Output the [X, Y] coordinate of the center of the cell containing the given text.  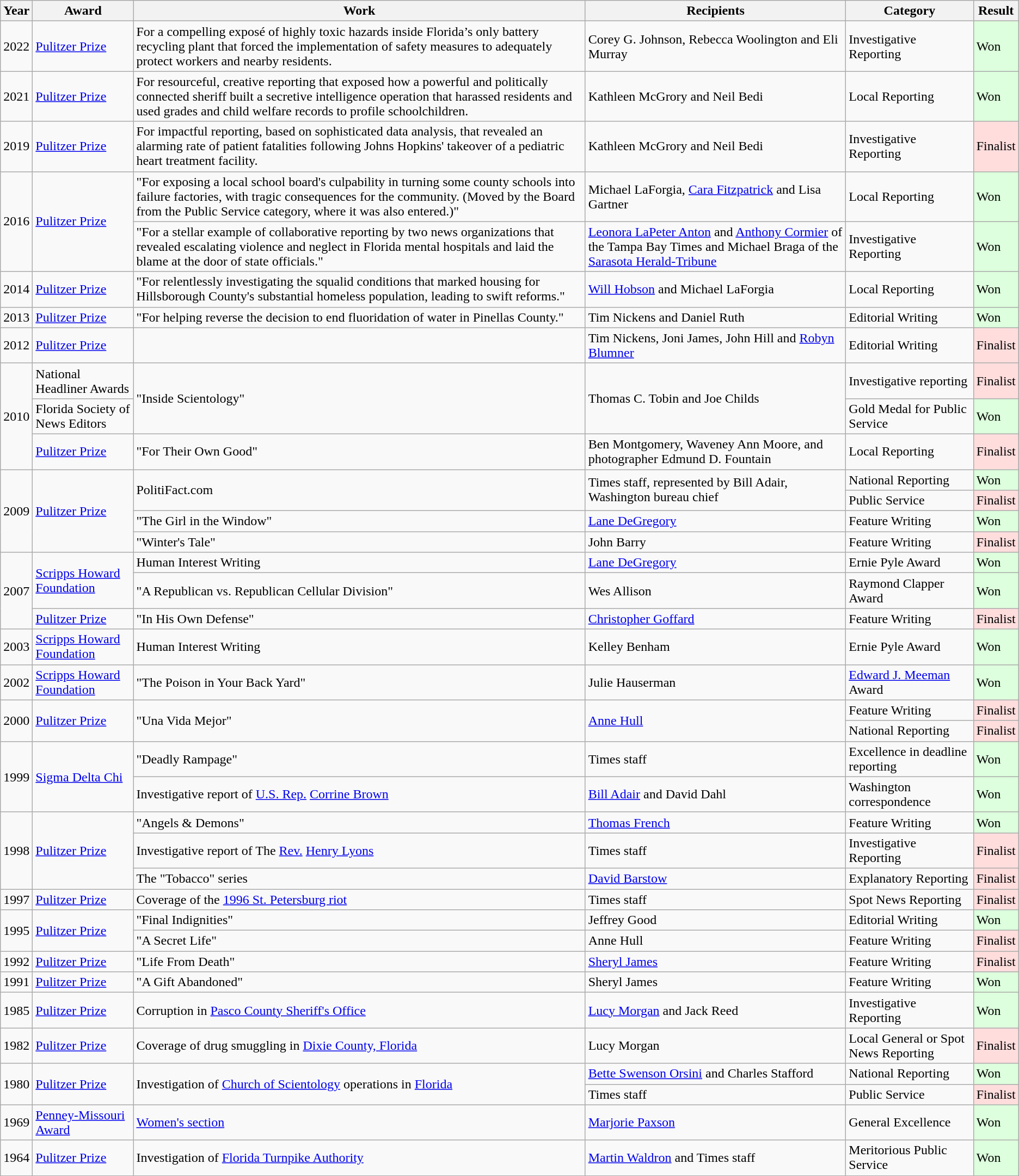
"Final Indignities" [359, 920]
Local General or Spot News Reporting [910, 1046]
Investigative reporting [910, 381]
Explanatory Reporting [910, 878]
Investigative report of U.S. Rep. Corrine Brown [359, 795]
David Barstow [715, 878]
Investigation of Church of Scientology operations in Florida [359, 1084]
Tim Nickens and Daniel Ruth [715, 317]
2016 [16, 221]
2002 [16, 682]
John Barry [715, 542]
Corey G. Johnson, Rebecca Woolington and Eli Murray [715, 46]
Will Hobson and Michael LaForgia [715, 290]
1999 [16, 777]
Recipients [715, 11]
Spot News Reporting [910, 900]
Excellence in deadline reporting [910, 759]
"A Secret Life" [359, 941]
Meritorious Public Service [910, 1158]
Women's section [359, 1122]
Bill Adair and David Dahl [715, 795]
Ben Montgomery, Waveney Ann Moore, and photographer Edmund D. Fountain [715, 452]
1997 [16, 900]
1982 [16, 1046]
Award [83, 11]
"Inside Scientology" [359, 398]
"Winter's Tale" [359, 542]
"Una Vida Mejor" [359, 721]
1995 [16, 931]
Lucy Morgan [715, 1046]
Investigation of Florida Turnpike Authority [359, 1158]
1964 [16, 1158]
"A Gift Abandoned" [359, 982]
Raymond Clapper Award [910, 591]
Marjorie Paxson [715, 1122]
Corruption in Pasco County Sheriff's Office [359, 1010]
Work [359, 11]
1969 [16, 1122]
Tim Nickens, Joni James, John Hill and Robyn Blumner [715, 345]
Bette Swenson Orsini and Charles Stafford [715, 1074]
2013 [16, 317]
"In His Own Defense" [359, 619]
2014 [16, 290]
Thomas French [715, 822]
"For Their Own Good" [359, 452]
2010 [16, 416]
2012 [16, 345]
Category [910, 11]
2021 [16, 96]
Year [16, 11]
Times staff, represented by Bill Adair, Washington bureau chief [715, 490]
Washington correspondence [910, 795]
"Deadly Rampage" [359, 759]
Christopher Goffard [715, 619]
Martin Waldron and Times staff [715, 1158]
Edward J. Meeman Award [910, 682]
The "Tobacco" series [359, 878]
2007 [16, 591]
"Life From Death" [359, 962]
Investigative report of The Rev. Henry Lyons [359, 850]
Florida Society of News Editors [83, 416]
Wes Allison [715, 591]
Result [996, 11]
Kelley Benham [715, 647]
"The Poison in Your Back Yard" [359, 682]
1998 [16, 850]
1992 [16, 962]
2000 [16, 721]
Sigma Delta Chi [83, 777]
Coverage of drug smuggling in Dixie County, Florida [359, 1046]
PolitiFact.com [359, 490]
Lucy Morgan and Jack Reed [715, 1010]
Coverage of the 1996 St. Petersburg riot [359, 900]
Michael LaForgia, Cara Fitzpatrick and Lisa Gartner [715, 196]
Thomas C. Tobin and Joe Childs [715, 398]
Gold Medal for Public Service [910, 416]
"Angels & Demons" [359, 822]
1980 [16, 1084]
1991 [16, 982]
2009 [16, 510]
General Excellence [910, 1122]
2019 [16, 146]
"A Republican vs. Republican Cellular Division" [359, 591]
Leonora LaPeter Anton and Anthony Cormier of the Tampa Bay Times and Michael Braga of the Sarasota Herald-Tribune [715, 247]
National Headliner Awards [83, 381]
Jeffrey Good [715, 920]
"For helping reverse the decision to end fluoridation of water in Pinellas County." [359, 317]
Penney-Missouri Award [83, 1122]
1985 [16, 1010]
2003 [16, 647]
Julie Hauserman [715, 682]
2022 [16, 46]
"The Girl in the Window" [359, 521]
